Locate the cell with the specified text and output its [x, y] center coordinate. 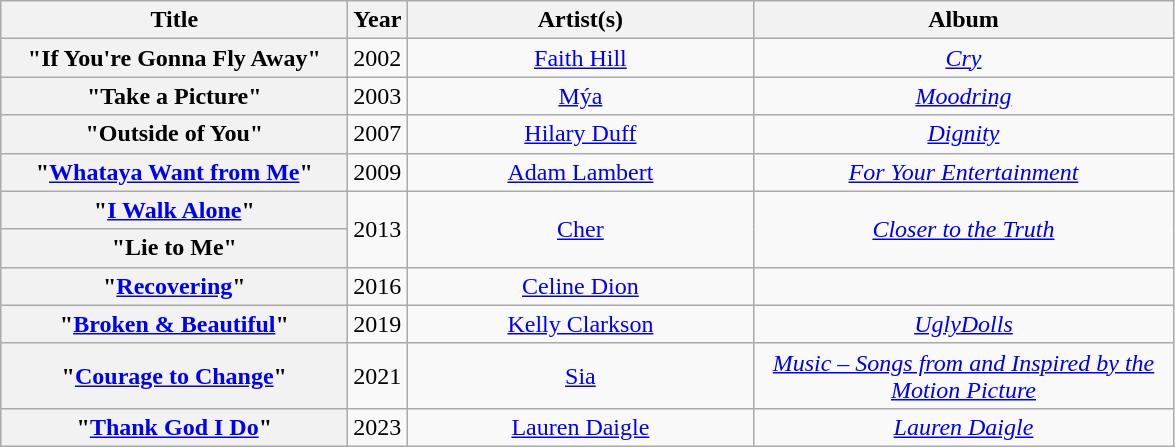
Celine Dion [580, 286]
"Thank God I Do" [174, 427]
2003 [378, 96]
2002 [378, 58]
Sia [580, 376]
"Broken & Beautiful" [174, 324]
Title [174, 20]
2016 [378, 286]
2023 [378, 427]
Closer to the Truth [964, 229]
"I Walk Alone" [174, 210]
"Courage to Change" [174, 376]
Hilary Duff [580, 134]
Cry [964, 58]
Dignity [964, 134]
Music – Songs from and Inspired by the Motion Picture [964, 376]
"Lie to Me" [174, 248]
2009 [378, 172]
Kelly Clarkson [580, 324]
"Take a Picture" [174, 96]
Moodring [964, 96]
"Outside of You" [174, 134]
Album [964, 20]
For Your Entertainment [964, 172]
2007 [378, 134]
"If You're Gonna Fly Away" [174, 58]
UglyDolls [964, 324]
2019 [378, 324]
"Whataya Want from Me" [174, 172]
Artist(s) [580, 20]
Cher [580, 229]
"Recovering" [174, 286]
Year [378, 20]
Faith Hill [580, 58]
Mýa [580, 96]
2021 [378, 376]
2013 [378, 229]
Adam Lambert [580, 172]
